Find where the given text appears and provide that cell's center as (x, y) coordinate. 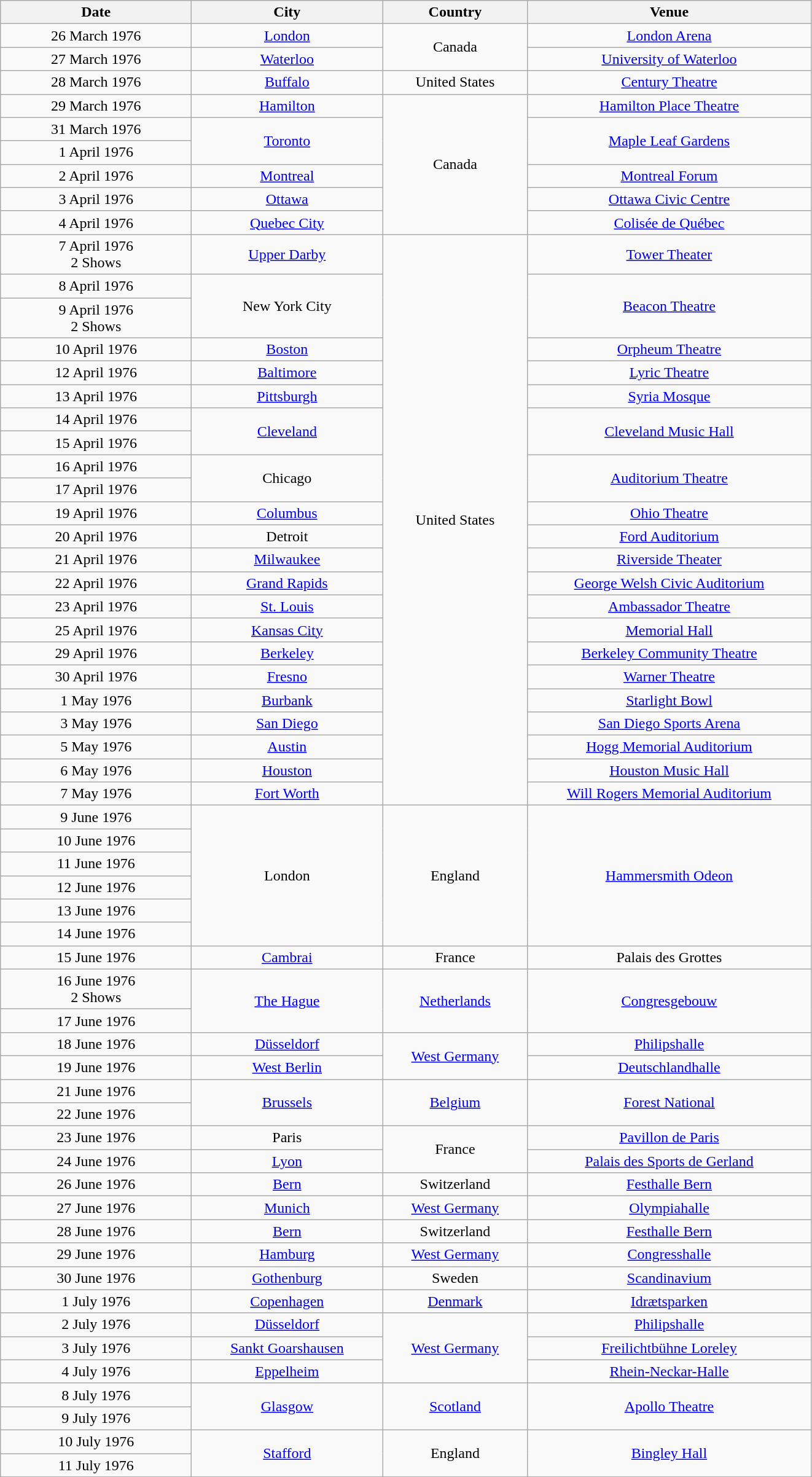
1 July 1976 (96, 1301)
Beacon Theatre (670, 306)
Columbus (287, 513)
4 July 1976 (96, 1371)
Venue (670, 12)
Boston (287, 350)
Hamilton (287, 106)
Kansas City (287, 630)
The Hague (287, 1000)
11 July 1976 (96, 1465)
West Berlin (287, 1067)
London Arena (670, 36)
Fresno (287, 676)
22 April 1976 (96, 583)
Waterloo (287, 59)
Quebec City (287, 222)
San Diego (287, 724)
7 May 1976 (96, 794)
21 June 1976 (96, 1091)
24 June 1976 (96, 1161)
28 June 1976 (96, 1231)
Bingley Hall (670, 1453)
16 June 19762 Shows (96, 989)
14 June 1976 (96, 934)
13 June 1976 (96, 911)
Upper Darby (287, 254)
18 June 1976 (96, 1044)
Congresgebouw (670, 1000)
31 March 1976 (96, 129)
8 July 1976 (96, 1395)
25 April 1976 (96, 630)
3 July 1976 (96, 1348)
Houston (287, 770)
San Diego Sports Arena (670, 724)
Berkeley Community Theatre (670, 653)
Toronto (287, 141)
9 June 1976 (96, 817)
17 June 1976 (96, 1021)
Chicago (287, 478)
19 June 1976 (96, 1067)
Palais des Sports de Gerland (670, 1161)
Denmark (455, 1301)
Riverside Theater (670, 560)
Syria Mosque (670, 396)
Pavillon de Paris (670, 1138)
Date (96, 12)
20 April 1976 (96, 536)
Stafford (287, 1453)
Ambassador Theatre (670, 606)
New York City (287, 306)
28 March 1976 (96, 82)
Ohio Theatre (670, 513)
Milwaukee (287, 560)
Scandinavium (670, 1278)
10 June 1976 (96, 840)
Idrætsparken (670, 1301)
Hammersmith Odeon (670, 876)
30 April 1976 (96, 676)
Scotland (455, 1406)
Sweden (455, 1278)
16 April 1976 (96, 466)
Hamburg (287, 1255)
1 April 1976 (96, 152)
Gothenburg (287, 1278)
Glasgow (287, 1406)
17 April 1976 (96, 490)
5 May 1976 (96, 747)
Auditorium Theatre (670, 478)
10 July 1976 (96, 1441)
Baltimore (287, 373)
Grand Rapids (287, 583)
Lyric Theatre (670, 373)
13 April 1976 (96, 396)
9 July 1976 (96, 1418)
Belgium (455, 1102)
10 April 1976 (96, 350)
Olympiahalle (670, 1208)
23 April 1976 (96, 606)
Houston Music Hall (670, 770)
Warner Theatre (670, 676)
9 April 19762 Shows (96, 317)
14 April 1976 (96, 420)
Memorial Hall (670, 630)
Fort Worth (287, 794)
Starlight Bowl (670, 700)
22 June 1976 (96, 1115)
Eppelheim (287, 1371)
2 July 1976 (96, 1325)
Munich (287, 1208)
15 April 1976 (96, 443)
Montreal Forum (670, 176)
Orpheum Theatre (670, 350)
Montreal (287, 176)
Austin (287, 747)
Forest National (670, 1102)
27 March 1976 (96, 59)
University of Waterloo (670, 59)
3 May 1976 (96, 724)
26 June 1976 (96, 1185)
27 June 1976 (96, 1208)
Colisée de Québec (670, 222)
Tower Theater (670, 254)
3 April 1976 (96, 199)
Netherlands (455, 1000)
21 April 1976 (96, 560)
7 April 19762 Shows (96, 254)
Detroit (287, 536)
Copenhagen (287, 1301)
30 June 1976 (96, 1278)
Lyon (287, 1161)
Cleveland (287, 431)
29 June 1976 (96, 1255)
23 June 1976 (96, 1138)
City (287, 12)
1 May 1976 (96, 700)
St. Louis (287, 606)
Will Rogers Memorial Auditorium (670, 794)
Berkeley (287, 653)
Buffalo (287, 82)
4 April 1976 (96, 222)
29 March 1976 (96, 106)
Deutschlandhalle (670, 1067)
12 June 1976 (96, 887)
Ottawa Civic Centre (670, 199)
15 June 1976 (96, 957)
2 April 1976 (96, 176)
Brussels (287, 1102)
Hamilton Place Theatre (670, 106)
Paris (287, 1138)
Ford Auditorium (670, 536)
Congresshalle (670, 1255)
Burbank (287, 700)
Sankt Goarshausen (287, 1348)
Hogg Memorial Auditorium (670, 747)
Freilichtbühne Loreley (670, 1348)
6 May 1976 (96, 770)
Apollo Theatre (670, 1406)
Century Theatre (670, 82)
Cleveland Music Hall (670, 431)
11 June 1976 (96, 864)
8 April 1976 (96, 286)
Pittsburgh (287, 396)
Ottawa (287, 199)
Country (455, 12)
Palais des Grottes (670, 957)
Rhein-Neckar-Halle (670, 1371)
26 March 1976 (96, 36)
Maple Leaf Gardens (670, 141)
12 April 1976 (96, 373)
29 April 1976 (96, 653)
19 April 1976 (96, 513)
George Welsh Civic Auditorium (670, 583)
Cambrai (287, 957)
